Find where the given text appears and provide that cell's center as [x, y] coordinate. 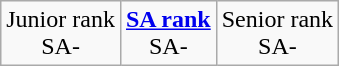
Senior rankSA- [277, 34]
SA rankSA- [168, 34]
Junior rankSA- [61, 34]
